Scan for the cell matching the given text and deliver its [x, y] coordinate at center. 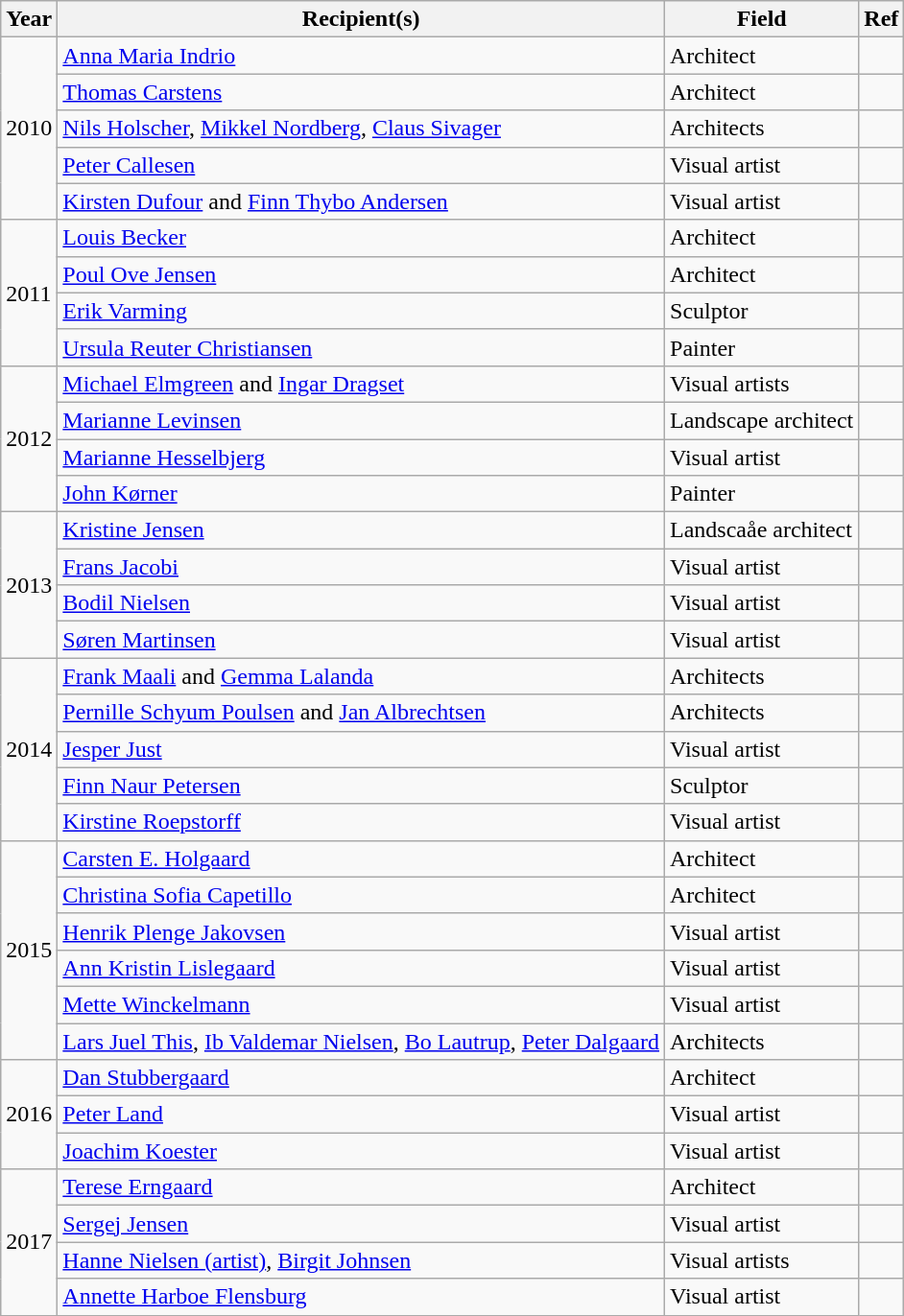
Kirstine Roepstorff [361, 822]
Henrik Plenge Jakovsen [361, 931]
Louis Becker [361, 238]
Year [29, 19]
2015 [29, 950]
John Kørner [361, 494]
Marianne Hesselbjerg [361, 458]
2012 [29, 438]
Christina Sofia Capetillo [361, 895]
Anna Maria Indrio [361, 56]
Field [762, 19]
Thomas Carstens [361, 92]
Kristine Jensen [361, 530]
Recipient(s) [361, 19]
Annette Harboe Flensburg [361, 1297]
Peter Callesen [361, 165]
Sergej Jensen [361, 1224]
2010 [29, 129]
Marianne Levinsen [361, 420]
Nils Holscher, Mikkel Nordberg, Claus Sivager [361, 129]
2014 [29, 749]
Mette Winckelmann [361, 1004]
Pernille Schyum Poulsen and Jan Albrechtsen [361, 713]
Bodil Nielsen [361, 603]
2016 [29, 1115]
2013 [29, 585]
Landscape architect [762, 420]
Frank Maali and Gemma Lalanda [361, 676]
Carsten E. Holgaard [361, 858]
Kirsten Dufour and Finn Thybo Andersen [361, 201]
Joachim Koester [361, 1151]
Lars Juel This, Ib Valdemar Nielsen, Bo Lautrup, Peter Dalgaard [361, 1041]
Jesper Just [361, 749]
Ursula Reuter Christiansen [361, 347]
Terese Erngaard [361, 1187]
Ann Kristin Lislegaard [361, 968]
Finn Naur Petersen [361, 786]
Landscaåe architect [762, 530]
Dan Stubbergaard [361, 1078]
2017 [29, 1242]
Ref [881, 19]
Søren Martinsen [361, 640]
2011 [29, 293]
Michael Elmgreen and Ingar Dragset [361, 384]
Poul Ove Jensen [361, 274]
Erik Varming [361, 311]
Peter Land [361, 1115]
Hanne Nielsen (artist), Birgit Johnsen [361, 1260]
Frans Jacobi [361, 567]
